Output the (x, y) coordinate of the center of the cell containing the given text.  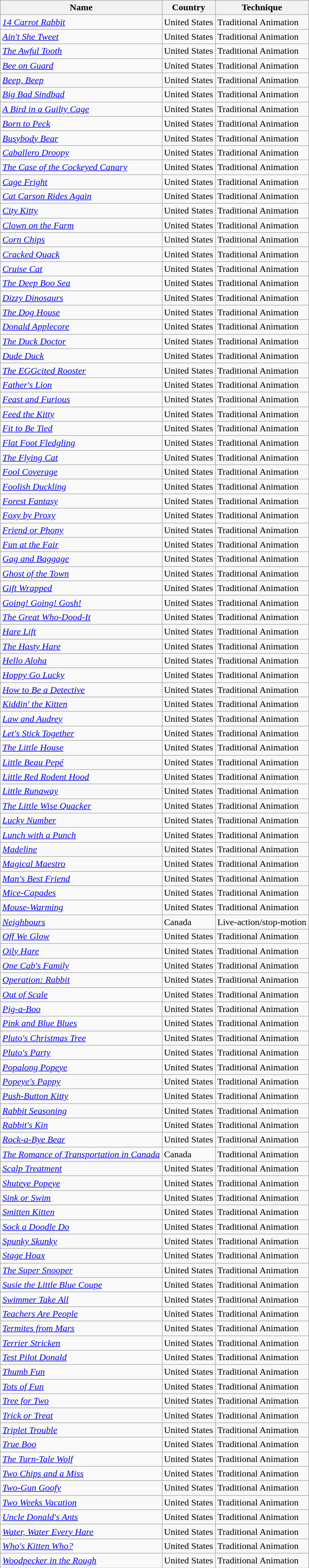
Beep, Beep (81, 80)
Lucky Number (81, 820)
City Kitty (81, 211)
Magical Maestro (81, 864)
Hoppy Go Lucky (81, 675)
Gift Wrapped (81, 588)
Big Bad Sindbad (81, 95)
A Bird in a Guilty Cage (81, 109)
The Great Who-Dood-It (81, 617)
Water, Water Every Hare (81, 1531)
Name (81, 8)
Little Red Rodent Hood (81, 777)
Cruise Cat (81, 269)
Caballero Droopy (81, 153)
The Hasty Hare (81, 646)
Cracked Quack (81, 254)
True Boo (81, 1444)
Trick or Treat (81, 1415)
Busybody Bear (81, 138)
Flat Foot Fledgling (81, 443)
Man's Best Friend (81, 878)
Who's Kitten Who? (81, 1546)
The Turn-Tale Wolf (81, 1459)
Rabbit's Kin (81, 1125)
Fit to Be Tied (81, 429)
Law and Audrey (81, 719)
Sink or Swim (81, 1198)
Mouse-Warming (81, 908)
Smitten Kitten (81, 1212)
Father's Lion (81, 385)
Pluto's Christmas Tree (81, 1038)
Ghost of the Town (81, 574)
Oily Hare (81, 951)
One Cab's Family (81, 966)
Forest Fantasy (81, 501)
The Little House (81, 748)
Corn Chips (81, 240)
Swimmer Take All (81, 1299)
The Deep Boo Sea (81, 283)
Terrier Stricken (81, 1343)
Clown on the Farm (81, 225)
Two Weeks Vacation (81, 1502)
Born to Peck (81, 124)
Scalp Treatment (81, 1169)
Live-action/stop-motion (262, 922)
The Dog House (81, 312)
Friend or Phony (81, 530)
Bee on Guard (81, 66)
Feast and Furious (81, 399)
Thumb Fun (81, 1372)
Pluto's Party (81, 1052)
Cat Carson Rides Again (81, 196)
Ain't She Tweet (81, 37)
Feed the Kitty (81, 414)
The Super Snooper (81, 1270)
Hare Lift (81, 631)
Kiddin' the Kitten (81, 704)
Teachers Are People (81, 1314)
Shuteye Popeye (81, 1183)
Country (188, 8)
Little Runaway (81, 791)
Little Beau Pepé (81, 762)
Triplet Trouble (81, 1430)
Susie the Little Blue Coupe (81, 1285)
Tree for Two (81, 1401)
Tots of Fun (81, 1386)
Hello Aloha (81, 661)
Cage Fright (81, 182)
The Case of the Cockeyed Canary (81, 167)
Out of Scale (81, 994)
Uncle Donald's Ants (81, 1517)
Popalong Popeye (81, 1067)
The Flying Cat (81, 458)
Dude Duck (81, 356)
Pig-a-Boo (81, 1009)
Rabbit Seasoning (81, 1111)
Spunky Skunky (81, 1241)
The Duck Doctor (81, 341)
Gag and Baggage (81, 559)
Fun at the Fair (81, 545)
Stage Hoax (81, 1256)
Two-Gun Goofy (81, 1488)
14 Carrot Rabbit (81, 22)
The Awful Tooth (81, 51)
Operation: Rabbit (81, 980)
Rock-a-Bye Bear (81, 1140)
Woodpecker in the Rough (81, 1560)
Let's Stick Together (81, 733)
Test Pilot Donald (81, 1358)
Dizzy Dinosaurs (81, 298)
Foxy by Proxy (81, 516)
Popeye's Pappy (81, 1081)
Lunch with a Punch (81, 835)
Sock a Doodle Do (81, 1227)
Two Chips and a Miss (81, 1473)
Technique (262, 8)
Mice-Capades (81, 893)
The EGGcited Rooster (81, 370)
Donald Applecore (81, 327)
Going! Going! Gosh! (81, 602)
How to Be a Detective (81, 690)
Madeline (81, 849)
Push-Button Kitty (81, 1096)
The Romance of Transportation in Canada (81, 1154)
The Little Wise Quacker (81, 806)
Pink and Blue Blues (81, 1023)
Off We Glow (81, 937)
Fool Coverage (81, 472)
Neighbours (81, 922)
Termites from Mars (81, 1328)
Foolish Duckling (81, 487)
